Return the (x, y) coordinate for the center point of the cell that contains the specified text.  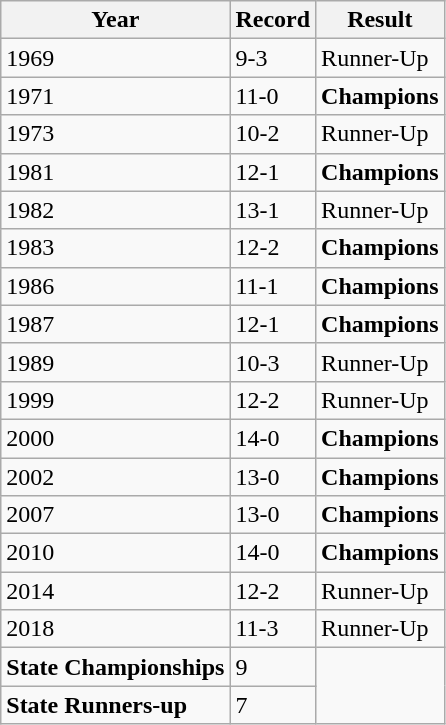
2000 (116, 438)
13-1 (273, 210)
10-3 (273, 362)
1973 (116, 134)
1971 (116, 96)
1981 (116, 172)
1969 (116, 58)
2002 (116, 477)
9 (273, 667)
1987 (116, 324)
11-1 (273, 286)
Record (273, 20)
1986 (116, 286)
7 (273, 705)
2010 (116, 553)
9-3 (273, 58)
State Championships (116, 667)
2014 (116, 591)
Year (116, 20)
Result (380, 20)
1989 (116, 362)
2007 (116, 515)
1983 (116, 248)
1999 (116, 400)
11-0 (273, 96)
2018 (116, 629)
10-2 (273, 134)
11-3 (273, 629)
State Runners-up (116, 705)
1982 (116, 210)
